Pinpoint the cell where the given text exists, returning its (x, y) midpoint coordinate. 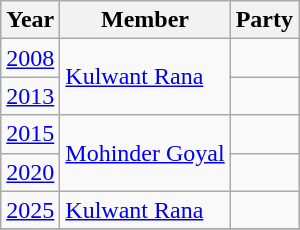
2015 (30, 134)
2020 (30, 172)
2025 (30, 210)
2008 (30, 58)
Party (264, 20)
Member (145, 20)
2013 (30, 96)
Year (30, 20)
Mohinder Goyal (145, 153)
